Scan for the cell matching the given text and deliver its (X, Y) coordinate at center. 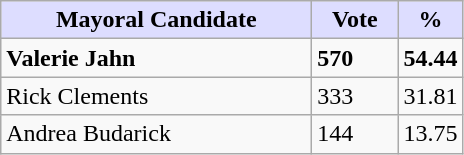
54.44 (430, 58)
Vote (355, 20)
Mayoral Candidate (156, 20)
% (430, 20)
570 (355, 58)
Valerie Jahn (156, 58)
Andrea Budarick (156, 134)
31.81 (430, 96)
144 (355, 134)
Rick Clements (156, 96)
333 (355, 96)
13.75 (430, 134)
